Identify which cell holds the provided text, then report its [X, Y] central coordinate. 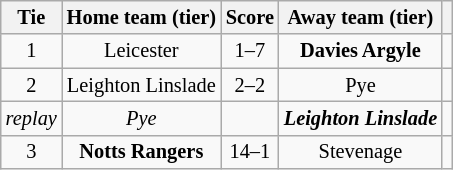
Notts Rangers [142, 152]
Score [250, 17]
14–1 [250, 152]
replay [32, 118]
Leicester [142, 51]
1 [32, 51]
Tie [32, 17]
2–2 [250, 85]
Stevenage [360, 152]
1–7 [250, 51]
Davies Argyle [360, 51]
2 [32, 85]
Home team (tier) [142, 17]
3 [32, 152]
Away team (tier) [360, 17]
